Return [X, Y] of the center of cell containing provided text 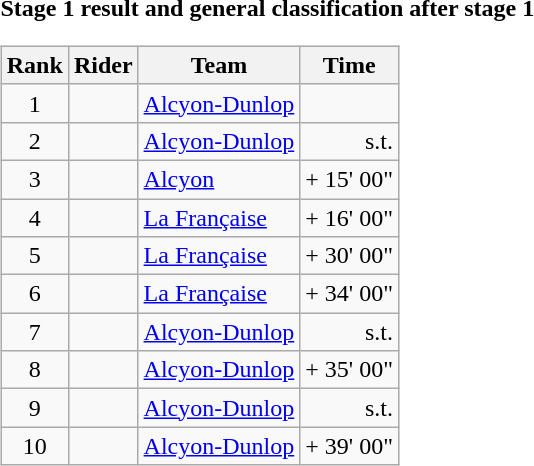
Rider [103, 65]
+ 15' 00" [350, 179]
+ 34' 00" [350, 294]
3 [34, 179]
Alcyon [219, 179]
10 [34, 446]
+ 39' 00" [350, 446]
2 [34, 141]
7 [34, 332]
Rank [34, 65]
Team [219, 65]
4 [34, 217]
+ 35' 00" [350, 370]
8 [34, 370]
1 [34, 103]
5 [34, 256]
6 [34, 294]
+ 30' 00" [350, 256]
Time [350, 65]
9 [34, 408]
+ 16' 00" [350, 217]
